Find where the given text appears and provide that cell's center as (X, Y) coordinate. 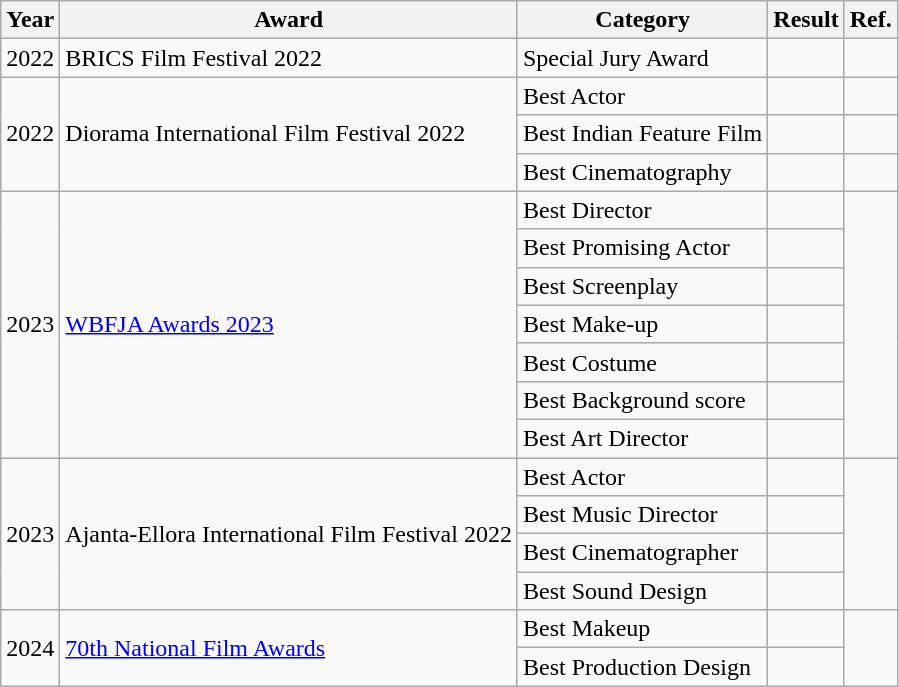
Ajanta-Ellora International Film Festival 2022 (289, 534)
WBFJA Awards 2023 (289, 324)
Best Background score (642, 400)
Best Cinematographer (642, 553)
Best Production Design (642, 667)
Best Director (642, 210)
Award (289, 20)
BRICS Film Festival 2022 (289, 58)
Best Promising Actor (642, 248)
Best Art Director (642, 438)
Diorama International Film Festival 2022 (289, 134)
Category (642, 20)
Best Screenplay (642, 286)
Best Makeup (642, 629)
2024 (30, 648)
Best Make-up (642, 324)
Best Music Director (642, 515)
Best Costume (642, 362)
Special Jury Award (642, 58)
Year (30, 20)
Best Cinematography (642, 172)
Ref. (870, 20)
Best Indian Feature Film (642, 134)
Best Sound Design (642, 591)
70th National Film Awards (289, 648)
Result (806, 20)
